For the text-containing cell, return its midpoint in (X, Y) coordinate format. 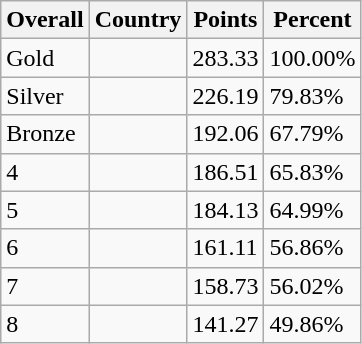
49.86% (312, 324)
Country (138, 20)
226.19 (226, 96)
100.00% (312, 58)
184.13 (226, 210)
56.02% (312, 286)
192.06 (226, 134)
141.27 (226, 324)
186.51 (226, 172)
161.11 (226, 248)
65.83% (312, 172)
56.86% (312, 248)
158.73 (226, 286)
Gold (45, 58)
7 (45, 286)
Silver (45, 96)
Overall (45, 20)
67.79% (312, 134)
283.33 (226, 58)
79.83% (312, 96)
5 (45, 210)
64.99% (312, 210)
Percent (312, 20)
4 (45, 172)
Bronze (45, 134)
8 (45, 324)
Points (226, 20)
6 (45, 248)
